Search for the cell housing the specified text and yield its (X, Y) center coordinate. 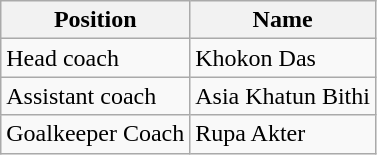
Name (283, 20)
Assistant coach (96, 96)
Goalkeeper Coach (96, 134)
Khokon Das (283, 58)
Asia Khatun Bithi (283, 96)
Head coach (96, 58)
Rupa Akter (283, 134)
Position (96, 20)
